Identify which cell holds the provided text, then report its [X, Y] central coordinate. 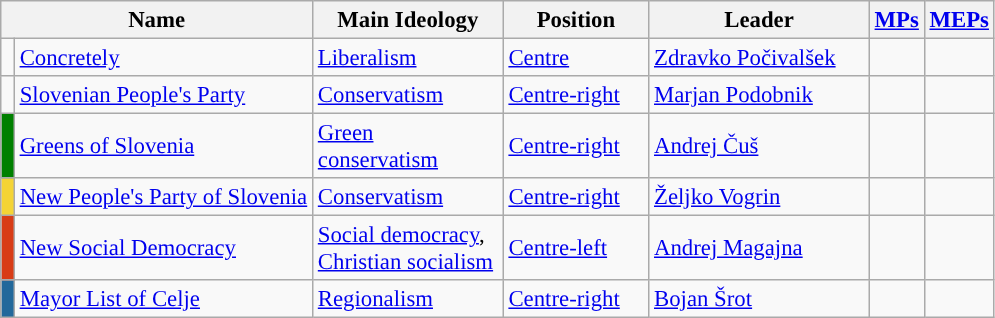
Social democracy, Christian socialism [408, 248]
MPs [896, 20]
Željko Vogrin [760, 197]
Centre-left [576, 248]
Centre [576, 58]
Concretely [163, 58]
Name [157, 20]
Zdravko Počivalšek [760, 58]
Main Ideology [408, 20]
Andrej Magajna [760, 248]
Liberalism [408, 58]
Mayor List of Celje [163, 299]
Leader [760, 20]
Slovenian People's Party [163, 95]
Marjan Podobnik [760, 95]
Greens of Slovenia [163, 146]
New People's Party of Slovenia [163, 197]
Regionalism [408, 299]
New Social Democracy [163, 248]
Position [576, 20]
MEPs [959, 20]
Bojan Šrot [760, 299]
Andrej Čuš [760, 146]
Green conservatism [408, 146]
